Provide the (X, Y) coordinate of the cell's center where the given text is located.  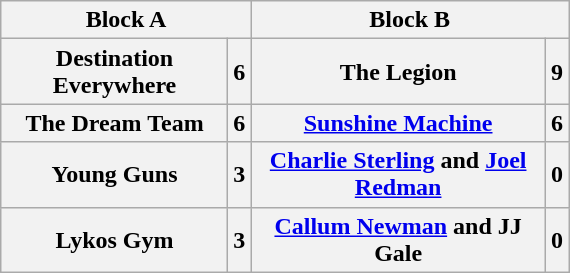
Young Guns (114, 174)
Block A (126, 20)
Destination Everywhere (114, 72)
The Legion (398, 72)
Block B (410, 20)
Sunshine Machine (398, 123)
Charlie Sterling and Joel Redman (398, 174)
Lykos Gym (114, 240)
Callum Newman and JJ Gale (398, 240)
The Dream Team (114, 123)
9 (558, 72)
